Identify which cell holds the provided text, then report its (X, Y) central coordinate. 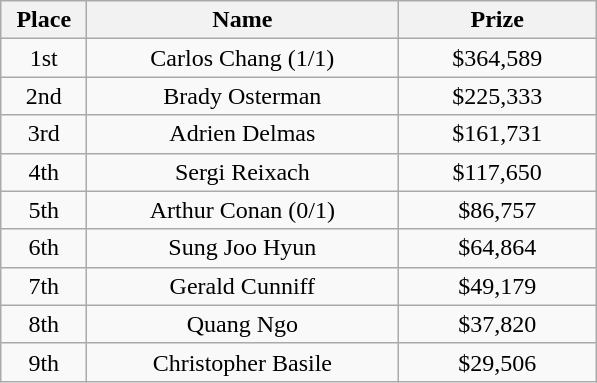
5th (44, 210)
Quang Ngo (242, 324)
6th (44, 248)
$86,757 (498, 210)
7th (44, 286)
Name (242, 20)
Christopher Basile (242, 362)
$29,506 (498, 362)
3rd (44, 134)
9th (44, 362)
$225,333 (498, 96)
Gerald Cunniff (242, 286)
$161,731 (498, 134)
$37,820 (498, 324)
Sergi Reixach (242, 172)
Sung Joo Hyun (242, 248)
Prize (498, 20)
Carlos Chang (1/1) (242, 58)
1st (44, 58)
Arthur Conan (0/1) (242, 210)
4th (44, 172)
Brady Osterman (242, 96)
$64,864 (498, 248)
2nd (44, 96)
$49,179 (498, 286)
Place (44, 20)
Adrien Delmas (242, 134)
$117,650 (498, 172)
8th (44, 324)
$364,589 (498, 58)
